From the cell containing the given text, extract its center point as (X, Y) coordinate. 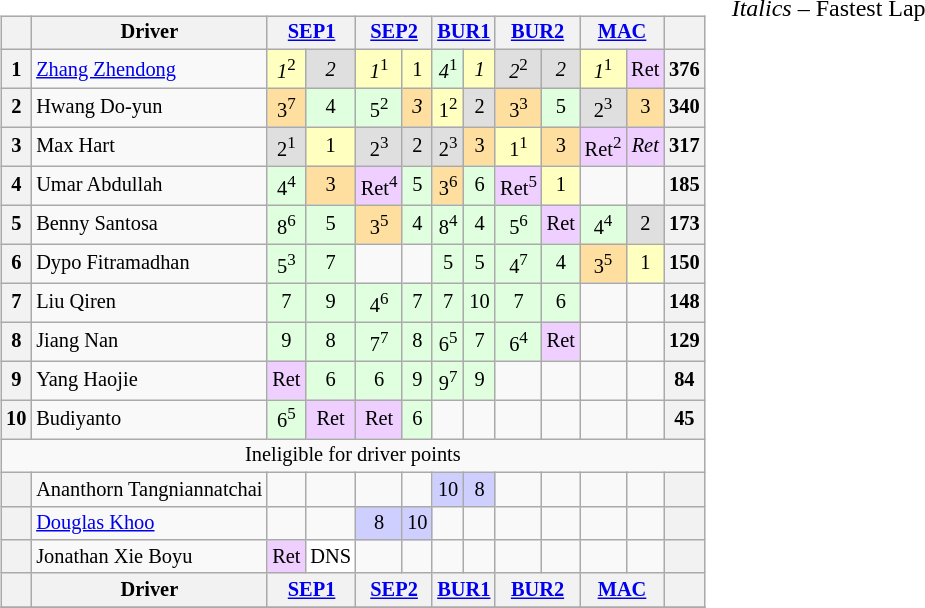
Max Hart (149, 146)
53 (286, 264)
45 (684, 420)
Jonathan Xie Boyu (149, 557)
77 (379, 342)
33 (518, 108)
Liu Qiren (149, 302)
Umar Abdullah (149, 186)
97 (448, 380)
56 (518, 224)
Douglas Khoo (149, 523)
DNS (330, 557)
150 (684, 264)
Ineligible for driver points (352, 456)
Ret4 (379, 186)
185 (684, 186)
46 (379, 302)
129 (684, 342)
Budiyanto (149, 420)
Ret5 (518, 186)
Jiang Nan (149, 342)
Zhang Zhendong (149, 68)
47 (518, 264)
Ret2 (603, 146)
41 (448, 68)
376 (684, 68)
22 (518, 68)
Dypo Fitramadhan (149, 264)
Ananthorn Tangniannatchai (149, 489)
52 (379, 108)
173 (684, 224)
Hwang Do-yun (149, 108)
317 (684, 146)
340 (684, 108)
37 (286, 108)
86 (286, 224)
64 (518, 342)
21 (286, 146)
148 (684, 302)
Benny Santosa (149, 224)
36 (448, 186)
Yang Haojie (149, 380)
